Determine the (X, Y) coordinate at the center of the cell enclosing the given text.  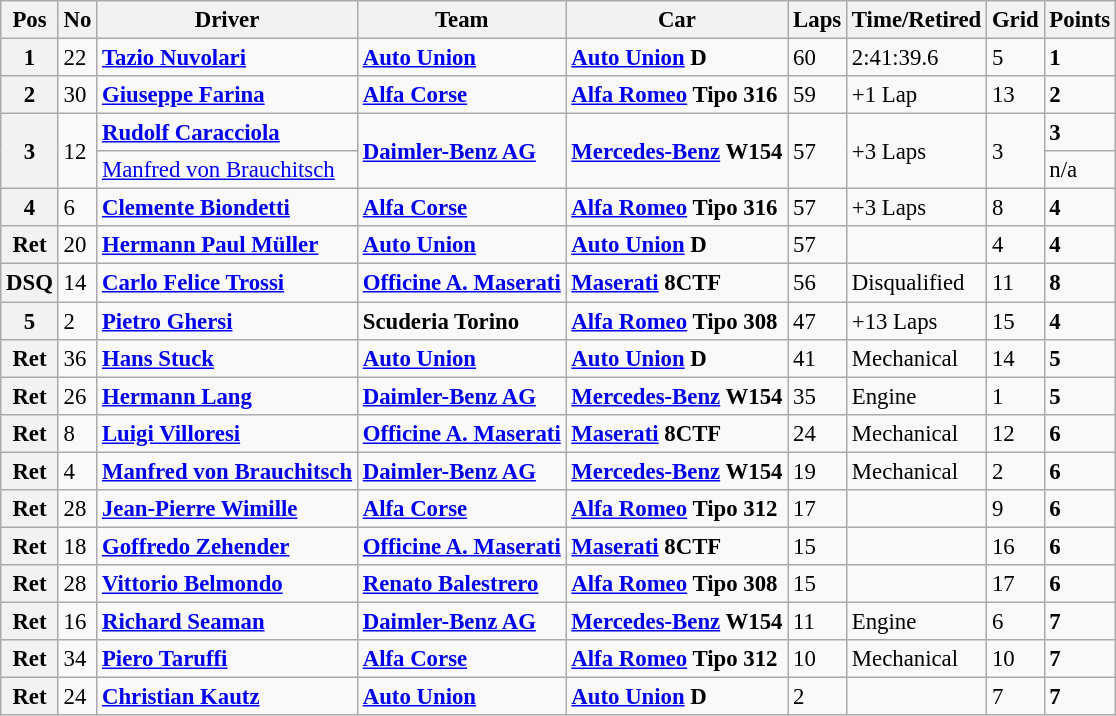
No (77, 20)
Hermann Lang (228, 396)
13 (1016, 95)
18 (77, 546)
DSQ (30, 283)
Luigi Villoresi (228, 433)
Scuderia Torino (462, 321)
Piero Taruffi (228, 659)
Hermann Paul Müller (228, 245)
9 (1016, 509)
Jean-Pierre Wimille (228, 509)
Disqualified (916, 283)
41 (818, 358)
Carlo Felice Trossi (228, 283)
Tazio Nuvolari (228, 58)
Car (677, 20)
Christian Kautz (228, 697)
19 (818, 471)
Renato Balestrero (462, 584)
Clemente Biondetti (228, 208)
60 (818, 58)
Hans Stuck (228, 358)
Grid (1016, 20)
Vittorio Belmondo (228, 584)
n/a (1080, 170)
20 (77, 245)
Goffredo Zehender (228, 546)
36 (77, 358)
Team (462, 20)
Time/Retired (916, 20)
Driver (228, 20)
34 (77, 659)
47 (818, 321)
56 (818, 283)
35 (818, 396)
22 (77, 58)
30 (77, 95)
Rudolf Caracciola (228, 133)
+13 Laps (916, 321)
59 (818, 95)
Pos (30, 20)
26 (77, 396)
Giuseppe Farina (228, 95)
Richard Seaman (228, 621)
+1 Lap (916, 95)
Laps (818, 20)
Pietro Ghersi (228, 321)
Points (1080, 20)
2:41:39.6 (916, 58)
